Find where the given text appears and provide that cell's center as [X, Y] coordinate. 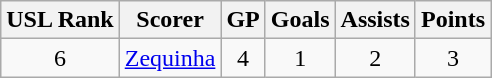
6 [60, 58]
Zequinha [170, 58]
1 [300, 58]
GP [243, 20]
Assists [375, 20]
4 [243, 58]
2 [375, 58]
Goals [300, 20]
USL Rank [60, 20]
Points [452, 20]
Scorer [170, 20]
3 [452, 58]
